Return [x, y] of the center of cell containing provided text 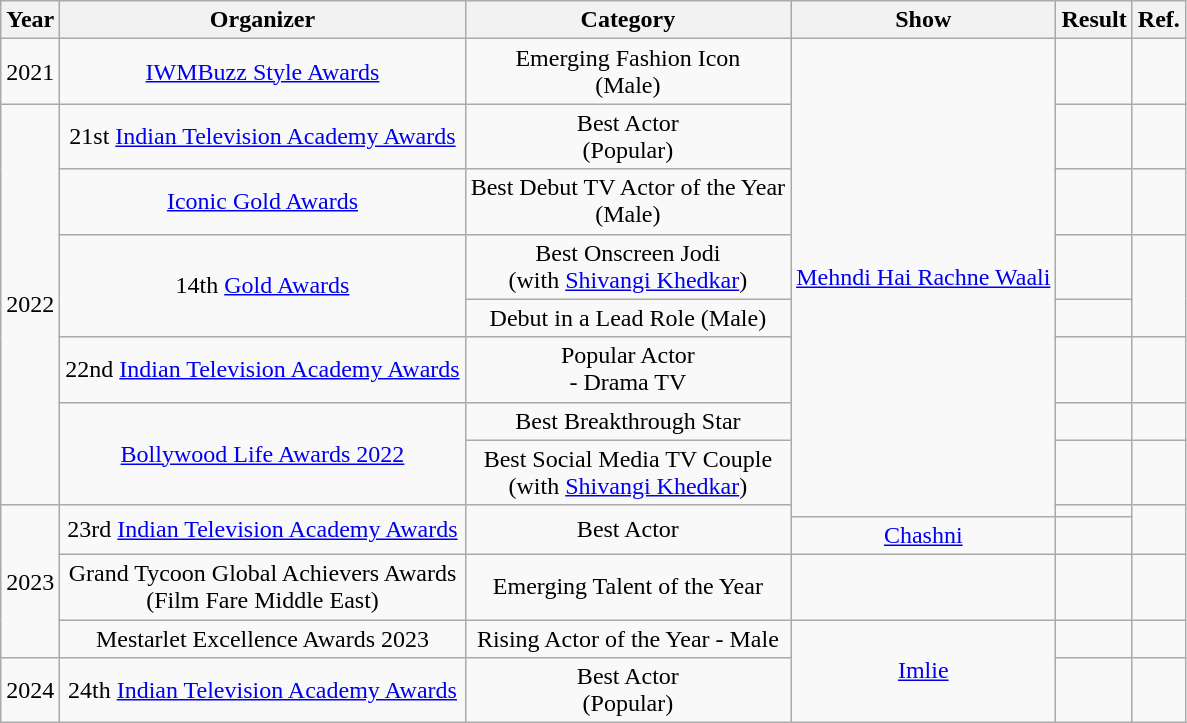
Organizer [262, 20]
Category [628, 20]
Emerging Fashion Icon(Male) [628, 72]
Bollywood Life Awards 2022 [262, 454]
22nd Indian Television Academy Awards [262, 370]
2022 [30, 304]
Best Actor [628, 530]
Ref. [1158, 20]
14th Gold Awards [262, 286]
Mehndi Hai Rachne Waali [924, 278]
Popular Actor- Drama TV [628, 370]
Mestarlet Excellence Awards 2023 [262, 639]
2023 [30, 581]
Chashni [924, 535]
2024 [30, 690]
2021 [30, 72]
Best Debut TV Actor of the Year(Male) [628, 202]
Emerging Talent of the Year [628, 586]
Best Onscreen Jodi(with Shivangi Khedkar) [628, 266]
21st Indian Television Academy Awards [262, 136]
Best Breakthrough Star [628, 421]
Debut in a Lead Role (Male) [628, 318]
Year [30, 20]
Imlie [924, 672]
Result [1094, 20]
24th Indian Television Academy Awards [262, 690]
Best Social Media TV Couple(with Shivangi Khedkar) [628, 472]
Iconic Gold Awards [262, 202]
IWMBuzz Style Awards [262, 72]
Rising Actor of the Year - Male [628, 639]
Show [924, 20]
23rd Indian Television Academy Awards [262, 530]
Grand Tycoon Global Achievers Awards(Film Fare Middle East) [262, 586]
